Return the (X, Y) coordinate for the center point of the cell that contains the specified text.  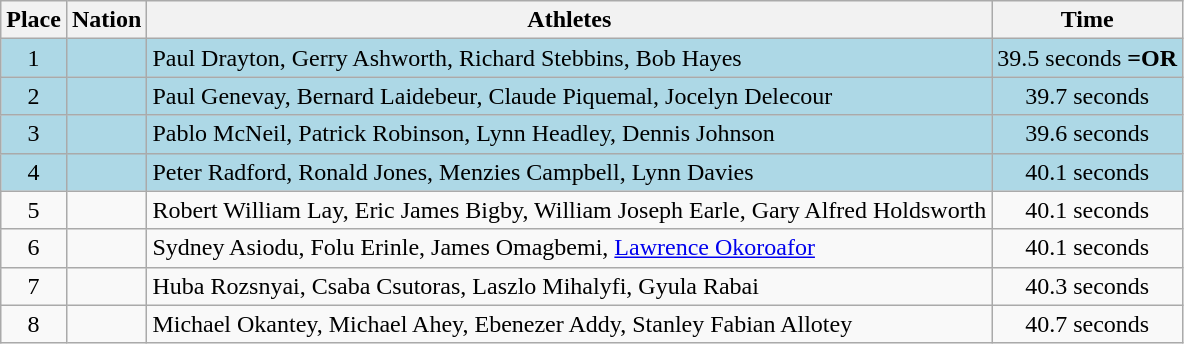
4 (34, 172)
8 (34, 324)
Paul Drayton, Gerry Ashworth, Richard Stebbins, Bob Hayes (570, 58)
Pablo McNeil, Patrick Robinson, Lynn Headley, Dennis Johnson (570, 134)
Athletes (570, 20)
3 (34, 134)
5 (34, 210)
40.7 seconds (1088, 324)
Time (1088, 20)
39.6 seconds (1088, 134)
Peter Radford, Ronald Jones, Menzies Campbell, Lynn Davies (570, 172)
1 (34, 58)
Robert William Lay, Eric James Bigby, William Joseph Earle, Gary Alfred Holdsworth (570, 210)
Sydney Asiodu, Folu Erinle, James Omagbemi, Lawrence Okoroafor (570, 248)
39.7 seconds (1088, 96)
39.5 seconds =OR (1088, 58)
Nation (106, 20)
7 (34, 286)
Place (34, 20)
Huba Rozsnyai, Csaba Csutoras, Laszlo Mihalyfi, Gyula Rabai (570, 286)
2 (34, 96)
40.3 seconds (1088, 286)
Paul Genevay, Bernard Laidebeur, Claude Piquemal, Jocelyn Delecour (570, 96)
6 (34, 248)
Michael Okantey, Michael Ahey, Ebenezer Addy, Stanley Fabian Allotey (570, 324)
